Scan for the cell matching the given text and deliver its [x, y] coordinate at center. 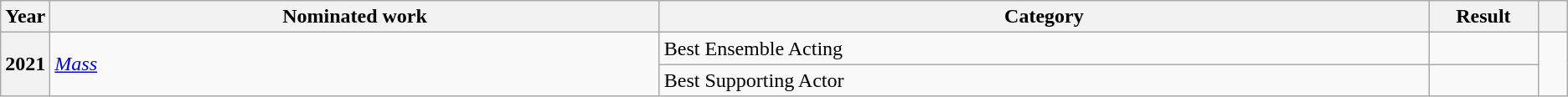
Mass [355, 64]
2021 [25, 64]
Category [1044, 17]
Best Supporting Actor [1044, 80]
Year [25, 17]
Best Ensemble Acting [1044, 48]
Nominated work [355, 17]
Result [1484, 17]
